Scan for the cell matching the given text and deliver its (x, y) coordinate at center. 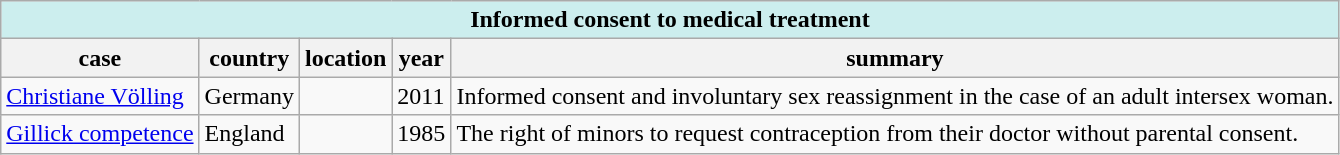
England (249, 134)
country (249, 58)
Informed consent and involuntary sex reassignment in the case of an adult intersex woman. (895, 96)
Gillick competence (100, 134)
Informed consent to medical treatment (670, 20)
1985 (422, 134)
summary (895, 58)
location (345, 58)
year (422, 58)
The right of minors to request contraception from their doctor without parental consent. (895, 134)
2011 (422, 96)
case (100, 58)
Christiane Völling (100, 96)
Germany (249, 96)
